Provide the [X, Y] coordinate of the cell's center where the given text is located.  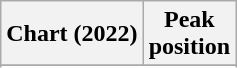
Chart (2022) [72, 34]
Peakposition [189, 34]
